Scan for the cell matching the given text and deliver its (x, y) coordinate at center. 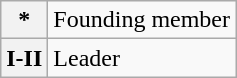
I-II (24, 58)
Founding member (142, 20)
Leader (142, 58)
* (24, 20)
